From the cell containing the given text, extract its center point as (X, Y) coordinate. 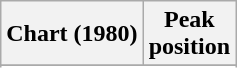
Chart (1980) (72, 34)
Peakposition (189, 34)
